For the text-containing cell, return its midpoint in [x, y] coordinate format. 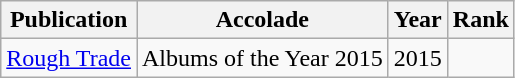
Rough Trade [69, 58]
Year [418, 20]
Accolade [262, 20]
Albums of the Year 2015 [262, 58]
2015 [418, 58]
Publication [69, 20]
Rank [480, 20]
